Identify which cell holds the provided text, then report its [X, Y] central coordinate. 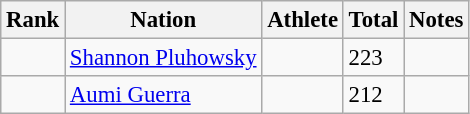
212 [373, 95]
Aumi Guerra [164, 95]
Athlete [302, 20]
Shannon Pluhowsky [164, 58]
Rank [33, 20]
Nation [164, 20]
223 [373, 58]
Notes [436, 20]
Total [373, 20]
